Provide the (X, Y) coordinate of the cell's center where the given text is located.  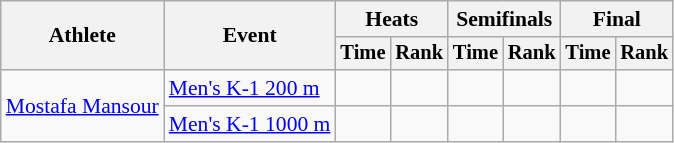
Event (250, 36)
Semifinals (504, 19)
Men's K-1 1000 m (250, 124)
Men's K-1 200 m (250, 88)
Heats (391, 19)
Final (616, 19)
Athlete (82, 36)
Mostafa Mansour (82, 106)
